Identify which cell holds the provided text, then report its [x, y] central coordinate. 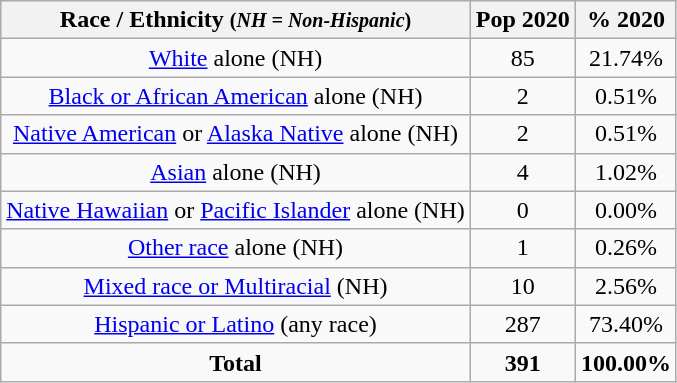
0.00% [626, 210]
21.74% [626, 58]
Total [236, 362]
0.26% [626, 248]
2.56% [626, 286]
73.40% [626, 324]
4 [522, 172]
Mixed race or Multiracial (NH) [236, 286]
Hispanic or Latino (any race) [236, 324]
Pop 2020 [522, 20]
1.02% [626, 172]
10 [522, 286]
Native American or Alaska Native alone (NH) [236, 134]
Native Hawaiian or Pacific Islander alone (NH) [236, 210]
100.00% [626, 362]
Asian alone (NH) [236, 172]
White alone (NH) [236, 58]
391 [522, 362]
Race / Ethnicity (NH = Non-Hispanic) [236, 20]
85 [522, 58]
287 [522, 324]
Black or African American alone (NH) [236, 96]
Other race alone (NH) [236, 248]
0 [522, 210]
1 [522, 248]
% 2020 [626, 20]
